Output the (X, Y) coordinate of the center of the cell containing the given text.  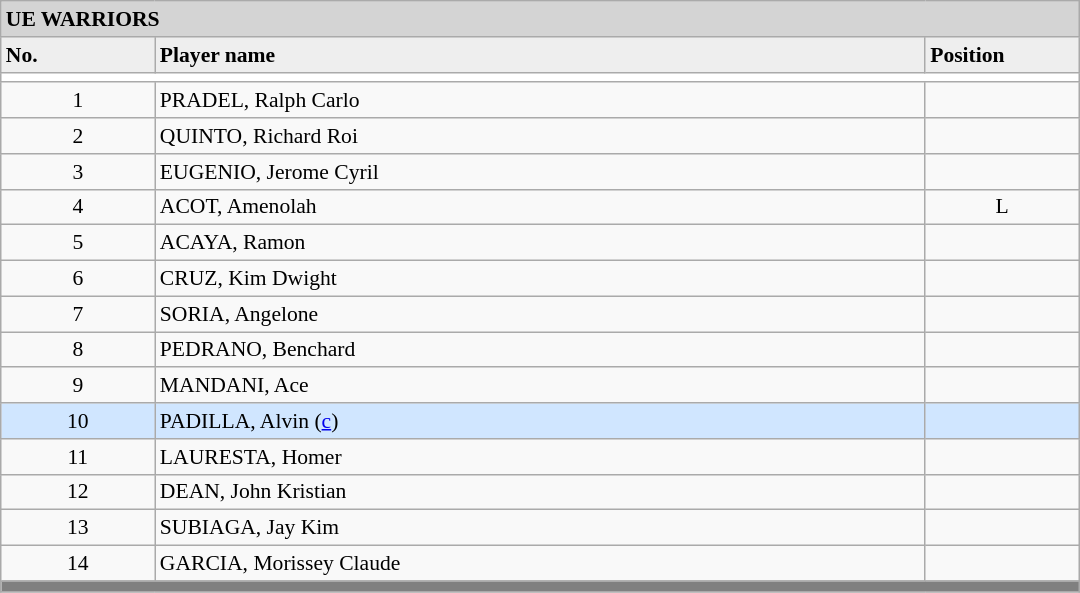
3 (78, 172)
Player name (540, 55)
7 (78, 314)
11 (78, 457)
5 (78, 243)
CRUZ, Kim Dwight (540, 279)
SORIA, Angelone (540, 314)
10 (78, 421)
8 (78, 350)
DEAN, John Kristian (540, 492)
PADILLA, Alvin (c) (540, 421)
13 (78, 528)
GARCIA, Morissey Claude (540, 564)
14 (78, 564)
LAURESTA, Homer (540, 457)
MANDANI, Ace (540, 386)
Position (1002, 55)
PEDRANO, Benchard (540, 350)
4 (78, 207)
SUBIAGA, Jay Kim (540, 528)
12 (78, 492)
ACOT, Amenolah (540, 207)
L (1002, 207)
1 (78, 101)
UE WARRIORS (540, 19)
EUGENIO, Jerome Cyril (540, 172)
6 (78, 279)
9 (78, 386)
PRADEL, Ralph Carlo (540, 101)
QUINTO, Richard Roi (540, 136)
2 (78, 136)
ACAYA, Ramon (540, 243)
No. (78, 55)
